Extract the [x, y] coordinate from the center of the cell holding the provided text.  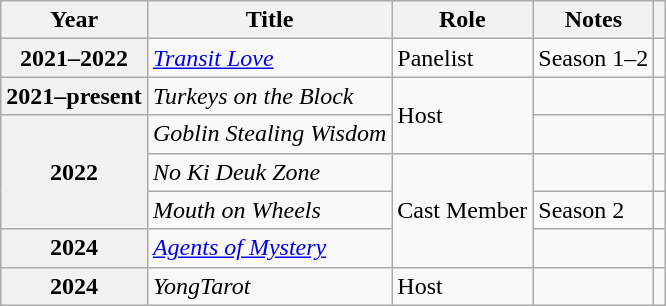
Season 1–2 [594, 58]
Notes [594, 20]
Season 2 [594, 210]
2021–present [74, 96]
Mouth on Wheels [269, 210]
Panelist [462, 58]
Year [74, 20]
Turkeys on the Block [269, 96]
No Ki Deuk Zone [269, 172]
Agents of Mystery [269, 248]
Title [269, 20]
Goblin Stealing Wisdom [269, 134]
Transit Love [269, 58]
YongTarot [269, 286]
Role [462, 20]
2022 [74, 172]
2021–2022 [74, 58]
Cast Member [462, 210]
